For the text-containing cell, return its midpoint in [X, Y] coordinate format. 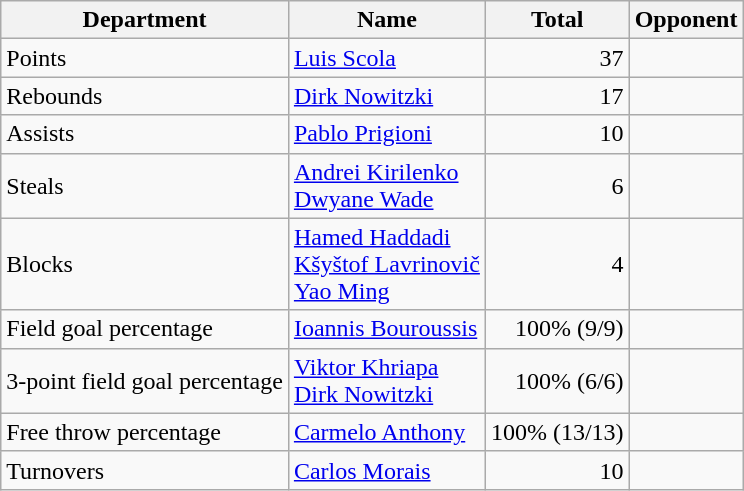
Assists [145, 134]
Ioannis Bouroussis [386, 329]
3-point field goal percentage [145, 380]
Blocks [145, 264]
Dirk Nowitzki [386, 96]
Name [386, 20]
Carmelo Anthony [386, 432]
Field goal percentage [145, 329]
Free throw percentage [145, 432]
Hamed Haddadi Kšyštof Lavrinovič Yao Ming [386, 264]
Department [145, 20]
100% (6/6) [557, 380]
100% (13/13) [557, 432]
Carlos Morais [386, 470]
Turnovers [145, 470]
Luis Scola [386, 58]
6 [557, 186]
4 [557, 264]
Total [557, 20]
37 [557, 58]
Rebounds [145, 96]
100% (9/9) [557, 329]
Points [145, 58]
Viktor Khriapa Dirk Nowitzki [386, 380]
Steals [145, 186]
Opponent [686, 20]
Andrei Kirilenko Dwyane Wade [386, 186]
Pablo Prigioni [386, 134]
17 [557, 96]
